Scan for the cell matching the given text and deliver its (x, y) coordinate at center. 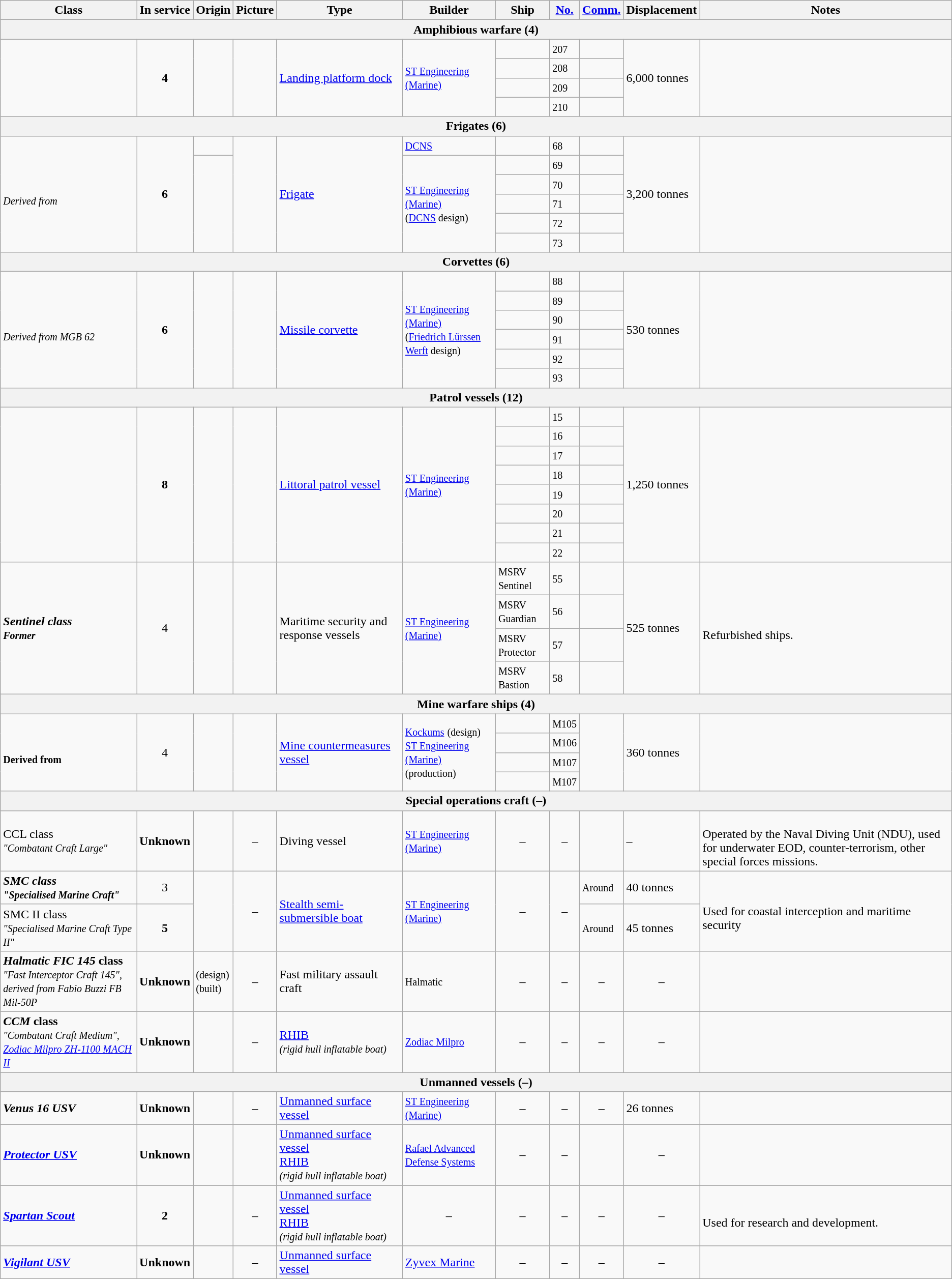
207 (564, 49)
2 (165, 1216)
Stealth semi-submersible boat (340, 911)
71 (564, 204)
26 tonnes (662, 1108)
ST Engineering (Marine)(Friedrich Lürssen Werft design) (449, 330)
3 (165, 887)
68 (564, 146)
Class (69, 10)
Vigilant USV (69, 1263)
RHIB(rigid hull inflatable boat) (340, 1042)
Origin (214, 10)
Used for coastal interception and maritime security (826, 911)
57 (564, 645)
In service (165, 10)
Derived from MGB 62 (69, 330)
Kockums (design)ST Engineering (Marine) (production) (449, 752)
Sentinel classFormer (69, 628)
Rafael Advanced Defense Systems (449, 1155)
92 (564, 359)
530 tonnes (662, 330)
Venus 16 USV (69, 1108)
Type (340, 10)
22 (564, 552)
Littoral patrol vessel (340, 484)
Spartan Scout (69, 1216)
Ship (522, 10)
SMC II class"Specialised Marine Craft Type II" (69, 927)
MSRV Guardian (522, 612)
58 (564, 678)
Comm. (602, 10)
SMC class"Specialised Marine Craft" (69, 887)
Operated by the Naval Diving Unit (NDU), used for underwater EOD, counter-terrorism, other special forces missions. (826, 840)
(design) (built) (214, 981)
CCM class"Combatant Craft Medium",Zodiac Milpro ZH-1100 MACH II (69, 1042)
210 (564, 107)
MSRV Sentinel (522, 579)
1,250 tonnes (662, 484)
Picture (255, 10)
MSRV Bastion (522, 678)
Mine countermeasures vessel (340, 752)
89 (564, 301)
20 (564, 513)
Protector USV (69, 1155)
CCL class"Combatant Craft Large" (69, 840)
16 (564, 436)
88 (564, 281)
21 (564, 533)
Patrol vessels (12) (476, 397)
Amphibious warfare (4) (476, 30)
Frigates (6) (476, 126)
Frigate (340, 194)
17 (564, 455)
ST Engineering (Marine)(DCNS design) (449, 204)
69 (564, 165)
Zodiac Milpro (449, 1042)
90 (564, 320)
Landing platform dock (340, 78)
Fast military assault craft (340, 981)
M106 (564, 743)
Missile corvette (340, 330)
Builder (449, 10)
Halmatic (449, 981)
91 (564, 339)
93 (564, 378)
No. (564, 10)
15 (564, 417)
18 (564, 475)
360 tonnes (662, 752)
3,200 tonnes (662, 194)
8 (165, 484)
Refurbished ships. (826, 628)
Unmanned vessels (–) (476, 1082)
Halmatic FIC 145 class"Fast Interceptor Craft 145", derived from Fabio Buzzi FB Mil-50P (69, 981)
209 (564, 88)
208 (564, 68)
55 (564, 579)
525 tonnes (662, 628)
MSRV Protector (522, 645)
5 (165, 927)
72 (564, 223)
73 (564, 243)
56 (564, 612)
Corvettes (6) (476, 262)
Special operations craft (–) (476, 801)
Mine warfare ships (4) (476, 704)
M105 (564, 723)
Maritime security and response vessels (340, 628)
6,000 tonnes (662, 78)
Used for research and development. (826, 1216)
Diving vessel (340, 840)
19 (564, 494)
Zyvex Marine (449, 1263)
70 (564, 184)
45 tonnes (662, 927)
DCNS (449, 146)
Notes (826, 10)
40 tonnes (662, 887)
Displacement (662, 10)
